Locate the cell with the specified text and output its [X, Y] center coordinate. 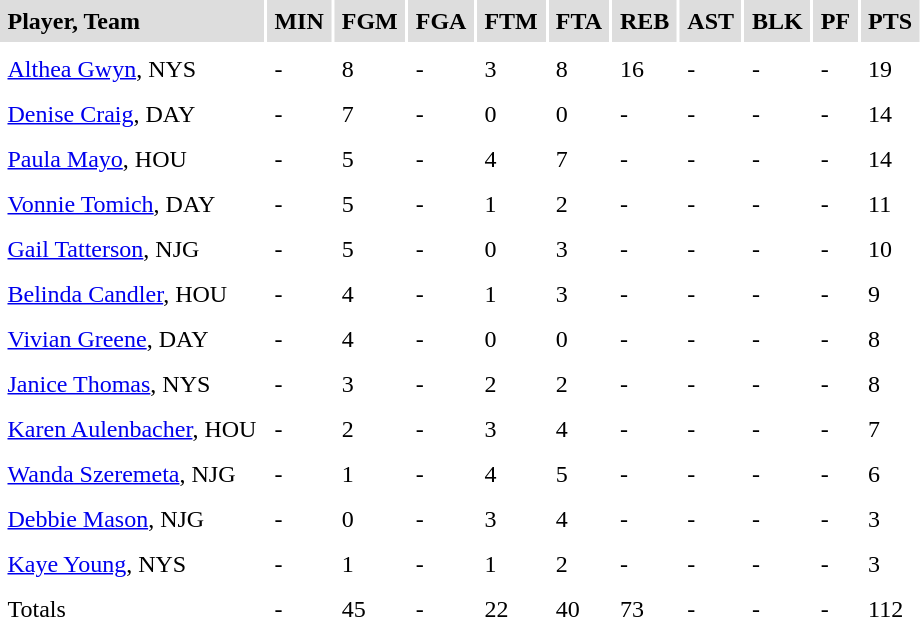
10 [890, 249]
Gail Tatterson, NJG [132, 249]
PTS [890, 21]
6 [890, 474]
Althea Gwyn, NYS [132, 69]
FTA [578, 21]
MIN [299, 21]
Debbie Mason, NJG [132, 519]
Wanda Szeremeta, NJG [132, 474]
BLK [778, 21]
PF [835, 21]
Janice Thomas, NYS [132, 384]
11 [890, 204]
Belinda Candler, HOU [132, 294]
Player, Team [132, 21]
Paula Mayo, HOU [132, 159]
FGA [441, 21]
Kaye Young, NYS [132, 564]
AST [711, 21]
FGM [370, 21]
Denise Craig, DAY [132, 114]
Vivian Greene, DAY [132, 339]
16 [644, 69]
REB [644, 21]
9 [890, 294]
FTM [511, 21]
Karen Aulenbacher, HOU [132, 429]
19 [890, 69]
Vonnie Tomich, DAY [132, 204]
